Extract the [X, Y] coordinate from the center of the cell holding the provided text.  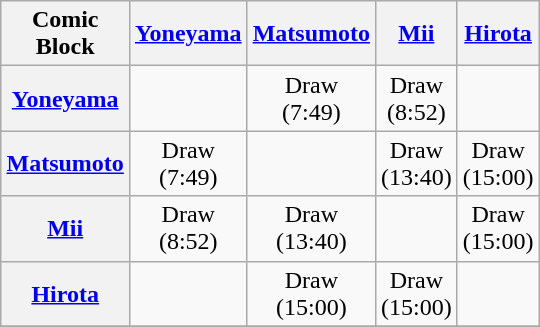
Comic Block [65, 34]
